Output the (X, Y) coordinate of the center of the cell containing the given text.  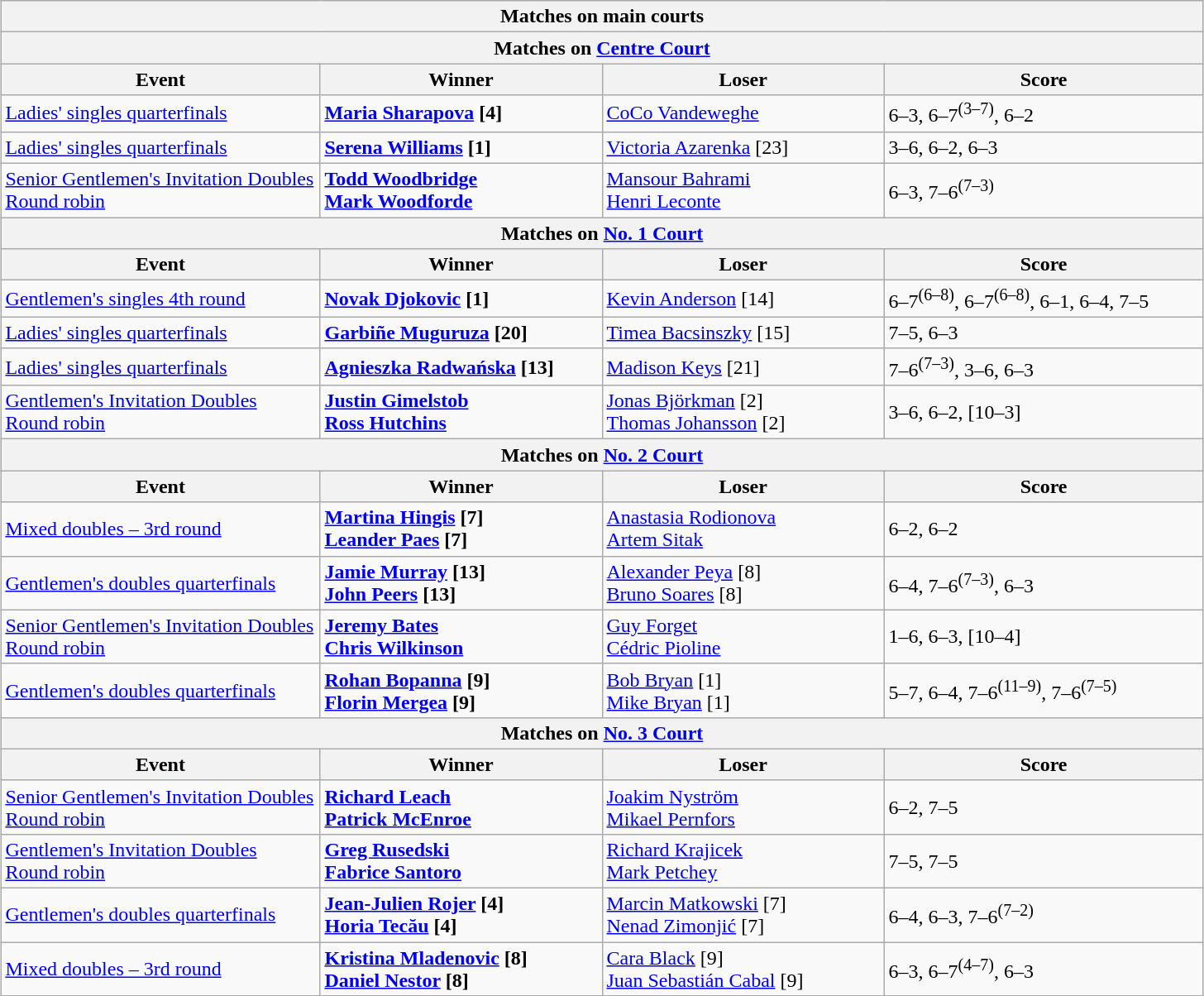
Greg Rusedski Fabrice Santoro (461, 862)
6–3, 6–7(4–7), 6–3 (1044, 970)
Richard Leach Patrick McEnroe (461, 807)
Richard Krajicek Mark Petchey (743, 862)
6–2, 6–2 (1044, 529)
Matches on No. 1 Court (602, 233)
3–6, 6–2, [10–3] (1044, 412)
Victoria Azarenka [23] (743, 147)
Kevin Anderson [14] (743, 299)
CoCo Vandeweghe (743, 114)
Jonas Björkman [2] Thomas Johansson [2] (743, 412)
Serena Williams [1] (461, 147)
7–5, 7–5 (1044, 862)
Marcin Matkowski [7] Nenad Zimonjić [7] (743, 915)
Matches on main courts (602, 17)
Matches on No. 2 Court (602, 455)
Agnieszka Radwańska [13] (461, 367)
Todd Woodbridge Mark Woodforde (461, 190)
7–6(7–3), 3–6, 6–3 (1044, 367)
Gentlemen's singles 4th round (160, 299)
Bob Bryan [1] Mike Bryan [1] (743, 690)
6–2, 7–5 (1044, 807)
Madison Keys [21] (743, 367)
6–4, 6–3, 7–6(7–2) (1044, 915)
6–3, 7–6(7–3) (1044, 190)
Jeremy Bates Chris Wilkinson (461, 637)
Kristina Mladenovic [8] Daniel Nestor [8] (461, 970)
Mansour Bahrami Henri Leconte (743, 190)
Timea Bacsinszky [15] (743, 333)
5–7, 6–4, 7–6(11–9), 7–6(7–5) (1044, 690)
Martina Hingis [7] Leander Paes [7] (461, 529)
Alexander Peya [8] Bruno Soares [8] (743, 582)
Cara Black [9] Juan Sebastián Cabal [9] (743, 970)
7–5, 6–3 (1044, 333)
Jamie Murray [13] John Peers [13] (461, 582)
Justin Gimelstob Ross Hutchins (461, 412)
Jean-Julien Rojer [4] Horia Tecău [4] (461, 915)
6–3, 6–7(3–7), 6–2 (1044, 114)
Rohan Bopanna [9] Florin Mergea [9] (461, 690)
Garbiñe Muguruza [20] (461, 333)
1–6, 6–3, [10–4] (1044, 637)
6–4, 7–6(7–3), 6–3 (1044, 582)
Matches on No. 3 Court (602, 733)
Anastasia Rodionova Artem Sitak (743, 529)
Guy Forget Cédric Pioline (743, 637)
Novak Djokovic [1] (461, 299)
Maria Sharapova [4] (461, 114)
6–7(6–8), 6–7(6–8), 6–1, 6–4, 7–5 (1044, 299)
3–6, 6–2, 6–3 (1044, 147)
Matches on Centre Court (602, 48)
Joakim Nyström Mikael Pernfors (743, 807)
